Detect which cell encompasses the target text, then output its [X, Y] center coordinate. 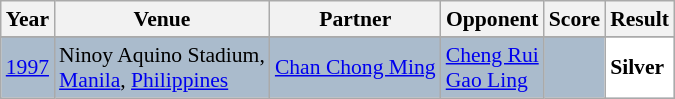
Cheng Rui Gao Ling [492, 68]
Chan Chong Ming [356, 68]
1997 [28, 68]
Ninoy Aquino Stadium,Manila, Philippines [162, 68]
Score [574, 19]
Result [640, 19]
Venue [162, 19]
Partner [356, 19]
Opponent [492, 19]
Year [28, 19]
Silver [640, 68]
